For the text-containing cell, return its midpoint in (x, y) coordinate format. 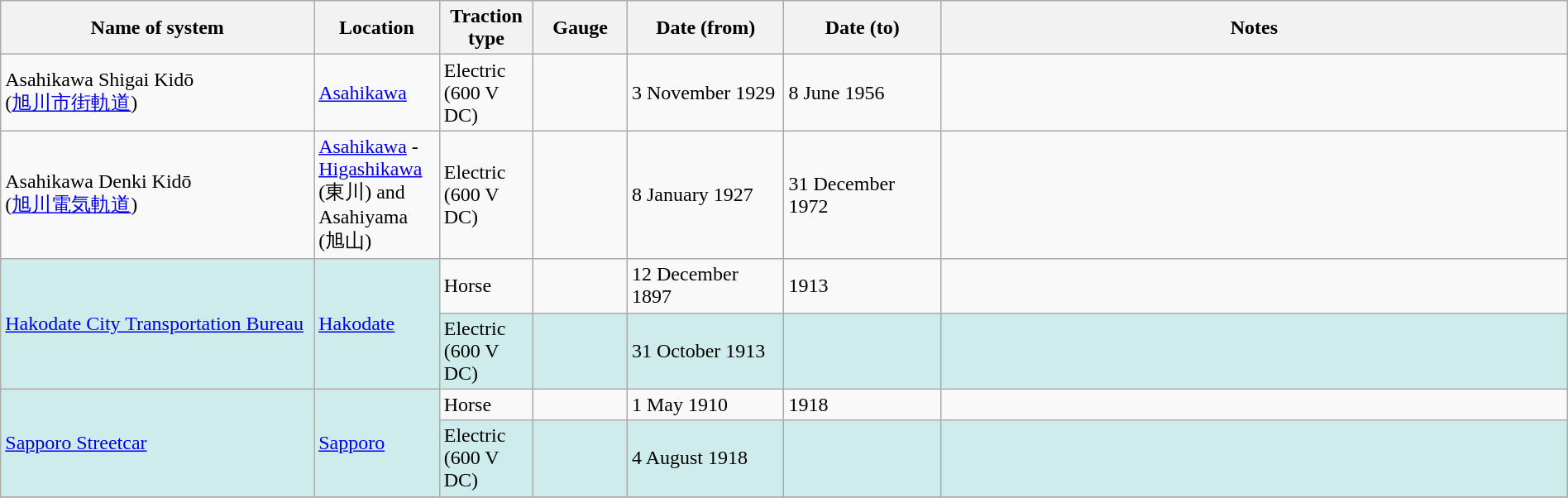
1913 (862, 286)
Asahikawa Denki Kidō(旭川電気軌道) (157, 195)
Asahikawa (377, 93)
12 December 1897 (705, 286)
Asahikawa Shigai Kidō(旭川市街軌道) (157, 93)
Gauge (581, 28)
Sapporo Streetcar (157, 443)
Notes (1254, 28)
Name of system (157, 28)
Date (to) (862, 28)
Sapporo (377, 443)
1 May 1910 (705, 405)
Location (377, 28)
8 June 1956 (862, 93)
Date (from) (705, 28)
3 November 1929 (705, 93)
4 August 1918 (705, 458)
Hakodate City Transportation Bureau (157, 324)
31 December 1972 (862, 195)
Tractiontype (486, 28)
1918 (862, 405)
31 October 1913 (705, 351)
Hakodate (377, 324)
Asahikawa - Higashikawa (東川) and Asahiyama (旭山) (377, 195)
8 January 1927 (705, 195)
